For the text-containing cell, return its midpoint in (x, y) coordinate format. 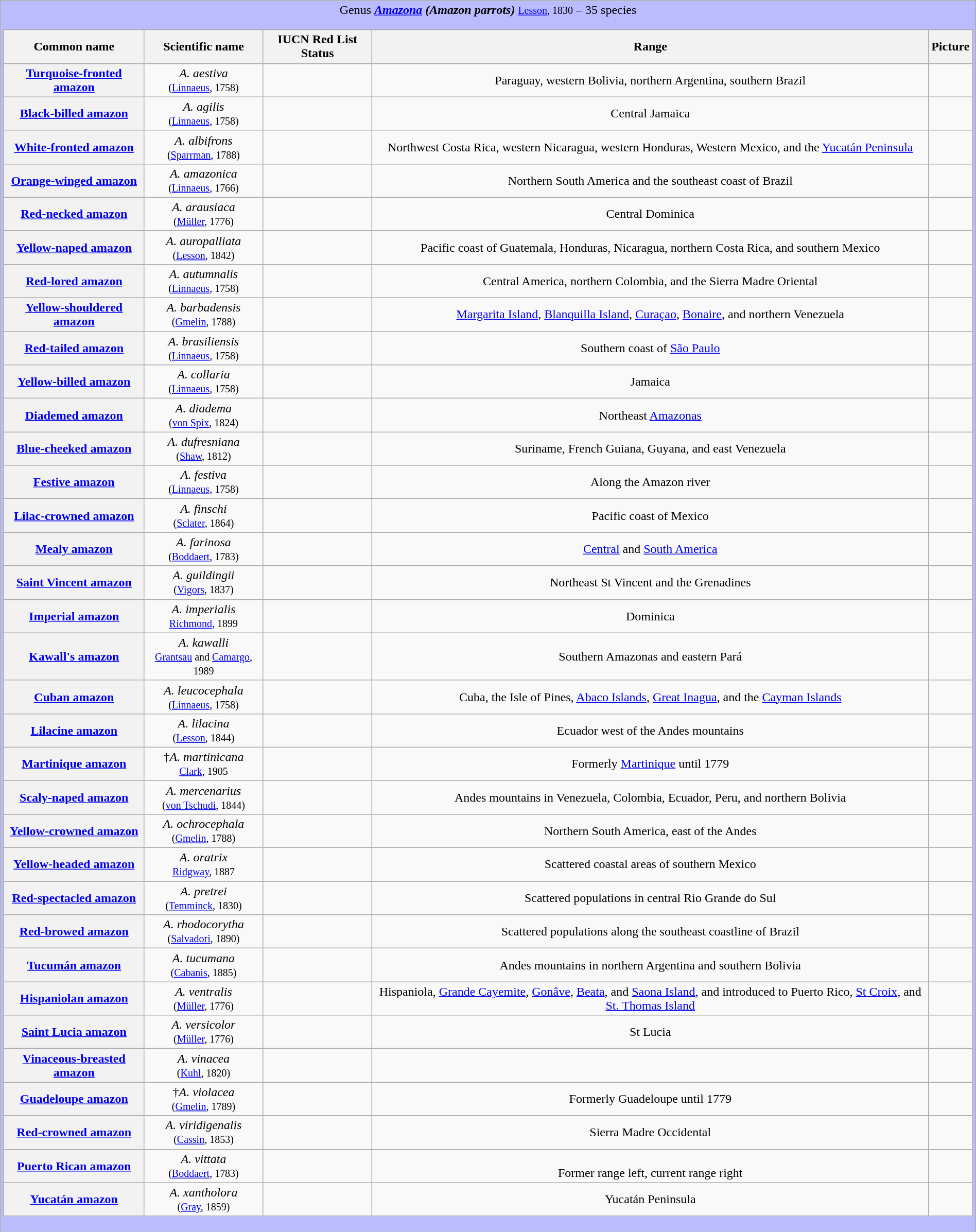
A. diadema (von Spix, 1824) (203, 415)
Dominica (651, 616)
A. leucocephala (Linnaeus, 1758) (203, 697)
Cuba, the Isle of Pines, Abaco Islands, Great Inagua, and the Cayman Islands (651, 697)
A. vittata (Boddaert, 1783) (203, 1166)
Yucatán Peninsula (651, 1200)
Yellow-headed amazon (74, 865)
Imperial amazon (74, 616)
Central Jamaica (651, 113)
White-fronted amazon (74, 147)
Mealy amazon (74, 549)
A. arausiaca (Müller, 1776) (203, 214)
Along the Amazon river (651, 482)
Northeast Amazonas (651, 415)
†A. martinicana Clark, 1905 (203, 764)
A. oratrix Ridgway, 1887 (203, 865)
A. ventralis (Müller, 1776) (203, 999)
Ecuador west of the Andes mountains (651, 730)
Yellow-shouldered amazon (74, 315)
Festive amazon (74, 482)
Formerly Guadeloupe until 1779 (651, 1099)
A. ochrocephala (Gmelin, 1788) (203, 831)
Scientific name (203, 46)
Red-lored amazon (74, 281)
A. pretrei (Temminck, 1830) (203, 898)
Red-crowned amazon (74, 1133)
Yellow-crowned amazon (74, 831)
A. rhodocorytha (Salvadori, 1890) (203, 932)
Saint Lucia amazon (74, 1032)
Guadeloupe amazon (74, 1099)
Picture (950, 46)
Central America, northern Colombia, and the Sierra Madre Oriental (651, 281)
A. versicolor (Müller, 1776) (203, 1032)
Central Dominica (651, 214)
Red-tailed amazon (74, 348)
A. finschi (Sclater, 1864) (203, 516)
A. viridigenalis (Cassin, 1853) (203, 1133)
Southern Amazonas and eastern Pará (651, 656)
Northeast St Vincent and the Grenadines (651, 583)
A. brasiliensis (Linnaeus, 1758) (203, 348)
Scaly-naped amazon (74, 797)
Andes mountains in northern Argentina and southern Bolivia (651, 965)
Andes mountains in Venezuela, Colombia, Ecuador, Peru, and northern Bolivia (651, 797)
Suriname, French Guiana, Guyana, and east Venezuela (651, 449)
A. dufresniana (Shaw, 1812) (203, 449)
Yellow-naped amazon (74, 247)
Range (651, 46)
Red-necked amazon (74, 214)
Jamaica (651, 382)
Common name (74, 46)
Black-billed amazon (74, 113)
Scattered coastal areas of southern Mexico (651, 865)
A. tucumana (Cabanis, 1885) (203, 965)
Former range left, current range right (651, 1166)
A. collaria (Linnaeus, 1758) (203, 382)
A. agilis (Linnaeus, 1758) (203, 113)
St Lucia (651, 1032)
Northern South America, east of the Andes (651, 831)
Pacific coast of Guatemala, Honduras, Nicaragua, northern Costa Rica, and southern Mexico (651, 247)
Red-browed amazon (74, 932)
Hispaniola, Grande Cayemite, Gonâve, Beata, and Saona Island, and introduced to Puerto Rico, St Croix, and St. Thomas Island (651, 999)
A. vinacea (Kuhl, 1820) (203, 1066)
Turquoise-fronted amazon (74, 80)
Lilacine amazon (74, 730)
Lilac-crowned amazon (74, 516)
Central and South America (651, 549)
A. albifrons (Sparrman, 1788) (203, 147)
Orange-winged amazon (74, 180)
A. farinosa (Boddaert, 1783) (203, 549)
A. auropalliata (Lesson, 1842) (203, 247)
A. xantholora (Gray, 1859) (203, 1200)
A. autumnalis (Linnaeus, 1758) (203, 281)
A. amazonica (Linnaeus, 1766) (203, 180)
Southern coast of São Paulo (651, 348)
A. guildingii (Vigors, 1837) (203, 583)
Pacific coast of Mexico (651, 516)
Northwest Costa Rica, western Nicaragua, western Honduras, Western Mexico, and the Yucatán Peninsula (651, 147)
†A. violacea (Gmelin, 1789) (203, 1099)
Kawall's amazon (74, 656)
Martinique amazon (74, 764)
Formerly Martinique until 1779 (651, 764)
Tucumán amazon (74, 965)
IUCN Red List Status (317, 46)
Northern South America and the southeast coast of Brazil (651, 180)
Yellow-billed amazon (74, 382)
A. lilacina (Lesson, 1844) (203, 730)
Scattered populations in central Rio Grande do Sul (651, 898)
Paraguay, western Bolivia, northern Argentina, southern Brazil (651, 80)
Saint Vincent amazon (74, 583)
Blue-cheeked amazon (74, 449)
Yucatán amazon (74, 1200)
Red-spectacled amazon (74, 898)
Diademed amazon (74, 415)
A. aestiva (Linnaeus, 1758) (203, 80)
Cuban amazon (74, 697)
Scattered populations along the southeast coastline of Brazil (651, 932)
Sierra Madre Occidental (651, 1133)
Vinaceous-breasted amazon (74, 1066)
Hispaniolan amazon (74, 999)
A. mercenarius (von Tschudi, 1844) (203, 797)
A. festiva (Linnaeus, 1758) (203, 482)
A. barbadensis (Gmelin, 1788) (203, 315)
Margarita Island, Blanquilla Island, Curaçao, Bonaire, and northern Venezuela (651, 315)
A. imperialis Richmond, 1899 (203, 616)
A. kawalli Grantsau and Camargo, 1989 (203, 656)
Puerto Rican amazon (74, 1166)
